For the text-containing cell, return its midpoint in (x, y) coordinate format. 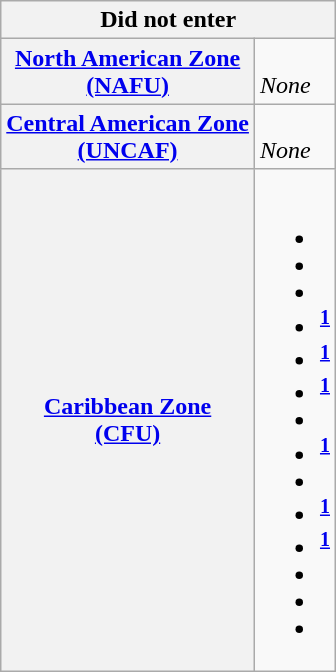
Did not enter (168, 20)
Caribbean Zone(CFU) (128, 420)
North American Zone(NAFU) (128, 72)
Central American Zone(UNCAF) (128, 136)
111111 (294, 420)
